Scan for the cell matching the given text and deliver its (x, y) coordinate at center. 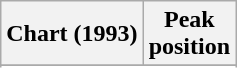
Peakposition (189, 34)
Chart (1993) (72, 34)
